Provide the (X, Y) coordinate of the cell's center where the given text is located.  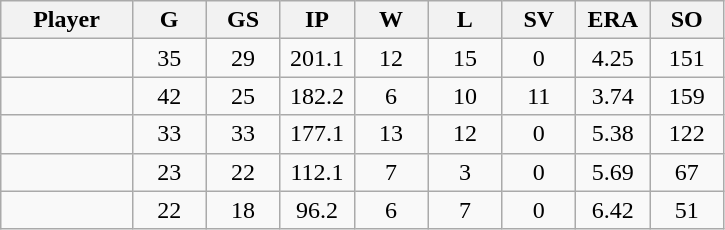
201.1 (317, 58)
177.1 (317, 134)
182.2 (317, 96)
15 (465, 58)
3 (465, 172)
18 (243, 210)
13 (391, 134)
122 (687, 134)
SV (539, 20)
4.25 (613, 58)
5.38 (613, 134)
42 (169, 96)
11 (539, 96)
ERA (613, 20)
GS (243, 20)
96.2 (317, 210)
51 (687, 210)
35 (169, 58)
29 (243, 58)
23 (169, 172)
10 (465, 96)
3.74 (613, 96)
W (391, 20)
SO (687, 20)
Player (66, 20)
151 (687, 58)
G (169, 20)
25 (243, 96)
L (465, 20)
159 (687, 96)
6.42 (613, 210)
5.69 (613, 172)
IP (317, 20)
67 (687, 172)
112.1 (317, 172)
